Return the (X, Y) coordinate for the center point of the cell that contains the specified text.  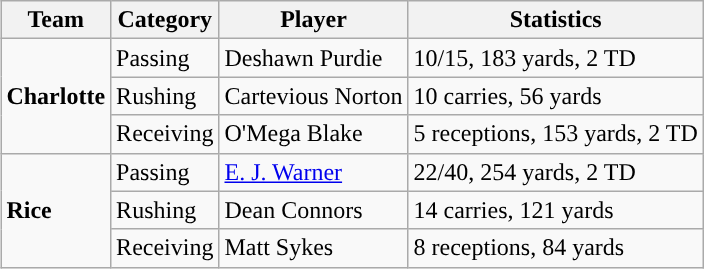
5 receptions, 153 yards, 2 TD (556, 134)
Statistics (556, 20)
Dean Connors (314, 210)
Player (314, 20)
10 carries, 56 yards (556, 96)
Charlotte (56, 96)
22/40, 254 yards, 2 TD (556, 172)
O'Mega Blake (314, 134)
Category (165, 20)
Rice (56, 210)
8 receptions, 84 yards (556, 248)
Team (56, 20)
E. J. Warner (314, 172)
Matt Sykes (314, 248)
14 carries, 121 yards (556, 210)
Deshawn Purdie (314, 58)
Cartevious Norton (314, 96)
10/15, 183 yards, 2 TD (556, 58)
